Capture the cell that displays the provided text and extract its [x, y] central coordinate. 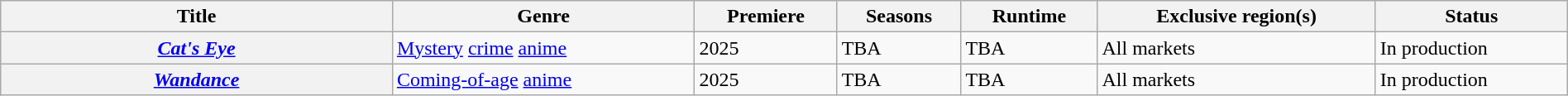
Coming-of-age anime [543, 79]
Exclusive region(s) [1236, 17]
Cat's Eye [197, 48]
Runtime [1029, 17]
Wandance [197, 79]
Status [1471, 17]
Title [197, 17]
Seasons [899, 17]
Genre [543, 17]
Premiere [766, 17]
Mystery crime anime [543, 48]
